Search for the cell housing the specified text and yield its (x, y) center coordinate. 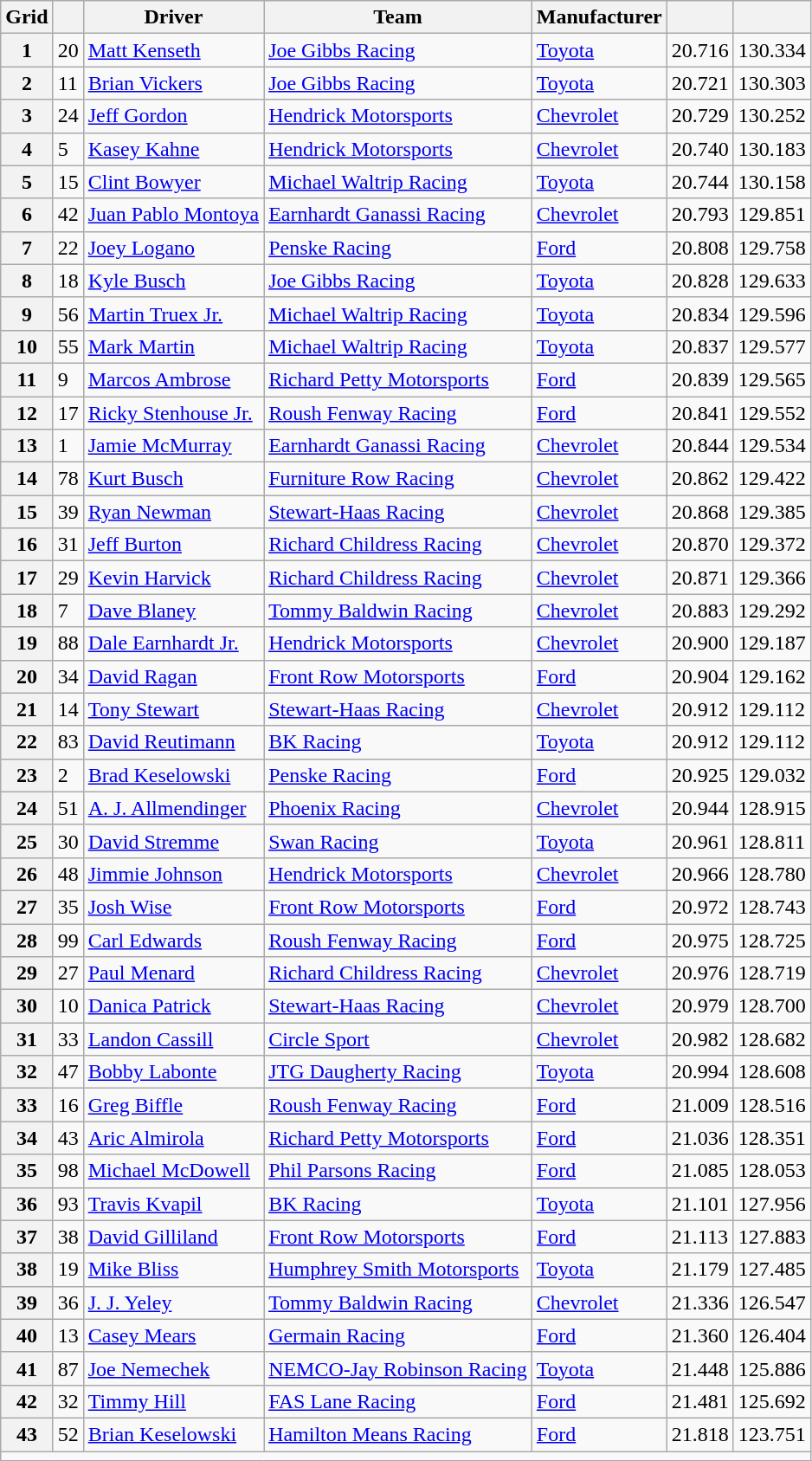
20.925 (699, 775)
20.828 (699, 281)
Carl Edwards (173, 940)
20.904 (699, 676)
129.534 (772, 446)
41 (27, 1368)
Greg Biffle (173, 1105)
129.596 (772, 314)
3 (27, 116)
Travis Kvapil (173, 1204)
23 (27, 775)
47 (68, 1072)
Brian Keselowski (173, 1434)
Phoenix Racing (398, 808)
40 (27, 1335)
55 (68, 346)
20.944 (699, 808)
129.385 (772, 512)
93 (68, 1204)
David Reutimann (173, 742)
56 (68, 314)
125.886 (772, 1368)
129.633 (772, 281)
21.336 (699, 1303)
Danica Patrick (173, 1006)
Phil Parsons Racing (398, 1171)
128.700 (772, 1006)
Tony Stewart (173, 709)
Furniture Row Racing (398, 479)
129.565 (772, 379)
21.101 (699, 1204)
Manufacturer (599, 17)
20.793 (699, 215)
48 (68, 874)
Jeff Gordon (173, 116)
98 (68, 1171)
David Ragan (173, 676)
21.009 (699, 1105)
128.053 (772, 1171)
Team (398, 17)
128.608 (772, 1072)
129.552 (772, 413)
21.360 (699, 1335)
Marcos Ambrose (173, 379)
J. J. Yeley (173, 1303)
Ryan Newman (173, 512)
20.744 (699, 182)
Ricky Stenhouse Jr. (173, 413)
Mark Martin (173, 346)
20.839 (699, 379)
Juan Pablo Montoya (173, 215)
129.292 (772, 611)
20.871 (699, 578)
129.187 (772, 643)
21.818 (699, 1434)
88 (68, 643)
21.179 (699, 1270)
83 (68, 742)
21 (27, 709)
129.851 (772, 215)
128.811 (772, 841)
126.547 (772, 1303)
Martin Truex Jr. (173, 314)
Jimmie Johnson (173, 874)
20.961 (699, 841)
130.252 (772, 116)
127.883 (772, 1237)
Germain Racing (398, 1335)
129.032 (772, 775)
25 (27, 841)
28 (27, 940)
Paul Menard (173, 973)
20.729 (699, 116)
128.915 (772, 808)
20.883 (699, 611)
David Stremme (173, 841)
6 (27, 215)
Driver (173, 17)
Timmy Hill (173, 1401)
FAS Lane Racing (398, 1401)
Kurt Busch (173, 479)
21.036 (699, 1138)
21.448 (699, 1368)
20.966 (699, 874)
128.725 (772, 940)
37 (27, 1237)
128.719 (772, 973)
Humphrey Smith Motorsports (398, 1270)
Brian Vickers (173, 83)
20.716 (699, 50)
130.303 (772, 83)
20.979 (699, 1006)
21.481 (699, 1401)
20.994 (699, 1072)
20.844 (699, 446)
Clint Bowyer (173, 182)
20.976 (699, 973)
Circle Sport (398, 1039)
20.975 (699, 940)
20.834 (699, 314)
20.982 (699, 1039)
Josh Wise (173, 907)
Mike Bliss (173, 1270)
129.366 (772, 578)
David Gilliland (173, 1237)
Casey Mears (173, 1335)
20.841 (699, 413)
JTG Daugherty Racing (398, 1072)
129.422 (772, 479)
8 (27, 281)
130.158 (772, 182)
20.862 (699, 479)
Bobby Labonte (173, 1072)
87 (68, 1368)
Jamie McMurray (173, 446)
125.692 (772, 1401)
21.085 (699, 1171)
128.780 (772, 874)
129.162 (772, 676)
Landon Cassill (173, 1039)
128.682 (772, 1039)
20.868 (699, 512)
126.404 (772, 1335)
12 (27, 413)
Brad Keselowski (173, 775)
4 (27, 149)
20.972 (699, 907)
Hamilton Means Racing (398, 1434)
20.900 (699, 643)
128.351 (772, 1138)
123.751 (772, 1434)
Kasey Kahne (173, 149)
Aric Almirola (173, 1138)
Swan Racing (398, 841)
A. J. Allmendinger (173, 808)
Jeff Burton (173, 545)
52 (68, 1434)
Michael McDowell (173, 1171)
128.516 (772, 1105)
51 (68, 808)
128.743 (772, 907)
127.956 (772, 1204)
99 (68, 940)
21.113 (699, 1237)
130.183 (772, 149)
127.485 (772, 1270)
Joe Nemechek (173, 1368)
26 (27, 874)
Kyle Busch (173, 281)
78 (68, 479)
20.740 (699, 149)
20.837 (699, 346)
20.808 (699, 248)
129.372 (772, 545)
129.758 (772, 248)
130.334 (772, 50)
Kevin Harvick (173, 578)
20.870 (699, 545)
Dave Blaney (173, 611)
129.577 (772, 346)
Dale Earnhardt Jr. (173, 643)
Matt Kenseth (173, 50)
Joey Logano (173, 248)
20.721 (699, 83)
NEMCO-Jay Robinson Racing (398, 1368)
Grid (27, 17)
